Detect which cell encompasses the target text, then output its [x, y] center coordinate. 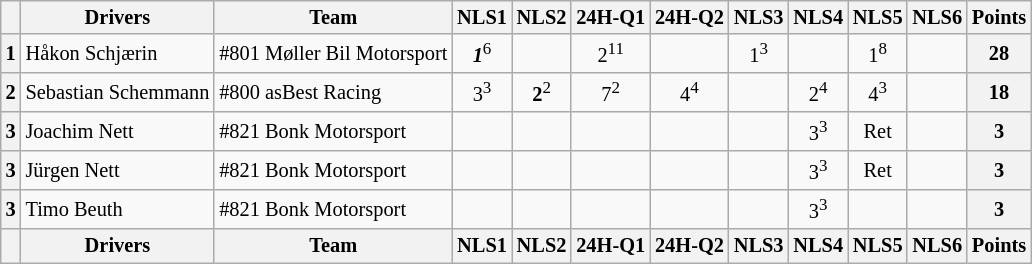
13 [759, 54]
72 [610, 92]
16 [482, 54]
Håkon Schjærin [118, 54]
24 [818, 92]
28 [999, 54]
43 [878, 92]
211 [610, 54]
Timo Beuth [118, 210]
1 [11, 54]
22 [542, 92]
Jürgen Nett [118, 170]
2 [11, 92]
Joachim Nett [118, 132]
44 [690, 92]
#801 Møller Bil Motorsport [333, 54]
#800 asBest Racing [333, 92]
Sebastian Schemmann [118, 92]
